Capture the cell that displays the provided text and extract its [X, Y] central coordinate. 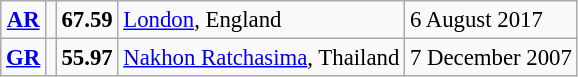
Nakhon Ratchasima, Thailand [262, 58]
London, England [262, 20]
7 December 2007 [492, 58]
AR [24, 20]
6 August 2017 [492, 20]
67.59 [87, 20]
GR [24, 58]
55.97 [87, 58]
